From the cell containing the given text, extract its center point as (X, Y) coordinate. 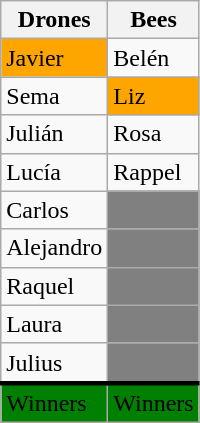
Carlos (54, 210)
Julius (54, 363)
Rosa (154, 134)
Julián (54, 134)
Bees (154, 20)
Javier (54, 58)
Lucía (54, 172)
Rappel (154, 172)
Sema (54, 96)
Raquel (54, 286)
Laura (54, 324)
Drones (54, 20)
Alejandro (54, 248)
Belén (154, 58)
Liz (154, 96)
